Determine the (x, y) coordinate at the center of the cell enclosing the given text.  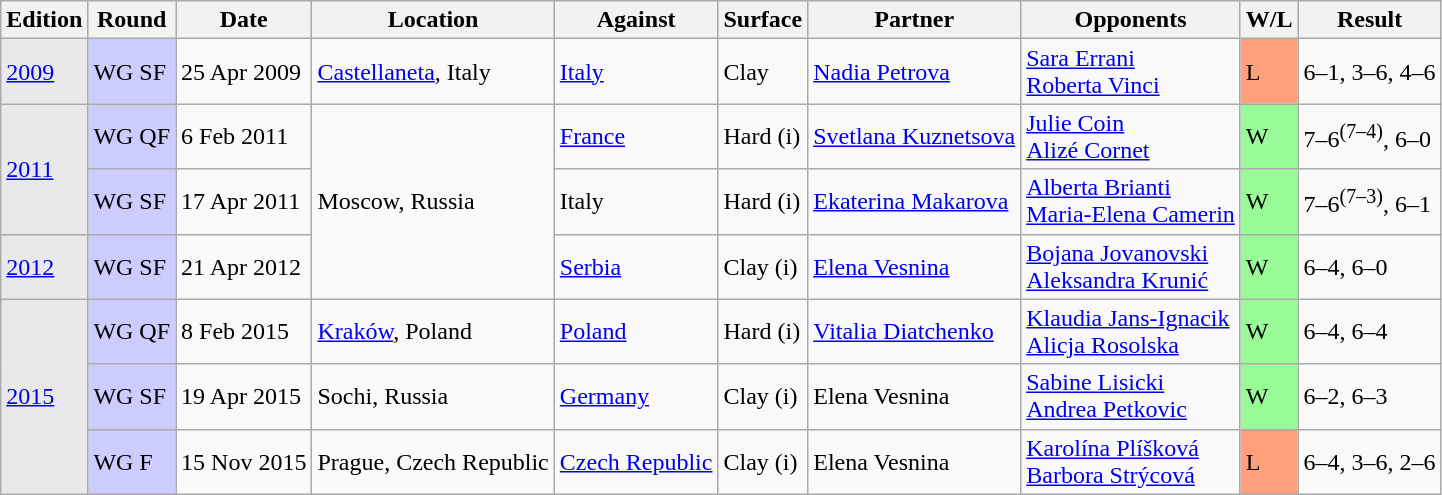
Julie Coin Alizé Cornet (1131, 136)
Klaudia Jans-Ignacik Alicja Rosolska (1131, 332)
6–4, 6–0 (1370, 266)
Castellaneta, Italy (433, 72)
Opponents (1131, 20)
15 Nov 2015 (244, 462)
Edition (44, 20)
France (636, 136)
Date (244, 20)
2011 (44, 169)
Karolína Plíšková Barbora Strýcová (1131, 462)
Prague, Czech Republic (433, 462)
Bojana Jovanovski Aleksandra Krunić (1131, 266)
6–4, 6–4 (1370, 332)
Sabine Lisicki Andrea Petkovic (1131, 396)
Against (636, 20)
6–1, 3–6, 4–6 (1370, 72)
Partner (914, 20)
Alberta Brianti Maria-Elena Camerin (1131, 202)
7–6(7–3), 6–1 (1370, 202)
Kraków, Poland (433, 332)
Location (433, 20)
Sochi, Russia (433, 396)
Nadia Petrova (914, 72)
Result (1370, 20)
Germany (636, 396)
2015 (44, 396)
W/L (1269, 20)
17 Apr 2011 (244, 202)
Poland (636, 332)
WG F (132, 462)
Svetlana Kuznetsova (914, 136)
Sara Errani Roberta Vinci (1131, 72)
Moscow, Russia (433, 202)
6 Feb 2011 (244, 136)
25 Apr 2009 (244, 72)
Czech Republic (636, 462)
2012 (44, 266)
Vitalia Diatchenko (914, 332)
Ekaterina Makarova (914, 202)
8 Feb 2015 (244, 332)
Clay (763, 72)
Round (132, 20)
2009 (44, 72)
6–2, 6–3 (1370, 396)
21 Apr 2012 (244, 266)
19 Apr 2015 (244, 396)
Surface (763, 20)
6–4, 3–6, 2–6 (1370, 462)
Serbia (636, 266)
7–6(7–4), 6–0 (1370, 136)
